For the text-containing cell, return its midpoint in (X, Y) coordinate format. 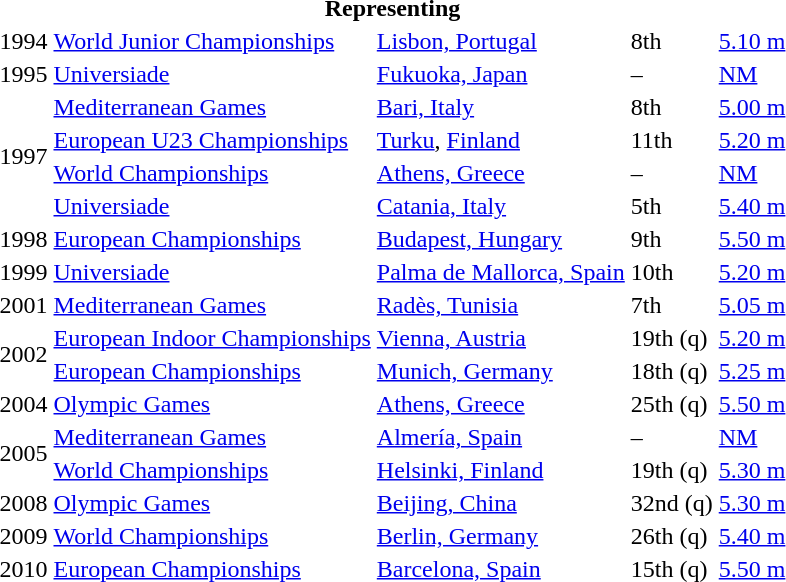
Turku, Finland (500, 140)
25th (q) (672, 404)
Berlin, Germany (500, 536)
11th (672, 140)
5th (672, 206)
7th (672, 305)
Helsinki, Finland (500, 470)
Almería, Spain (500, 437)
World Junior Championships (212, 41)
European U23 Championships (212, 140)
9th (672, 239)
European Indoor Championships (212, 338)
Fukuoka, Japan (500, 74)
Vienna, Austria (500, 338)
26th (q) (672, 536)
10th (672, 272)
Bari, Italy (500, 107)
18th (q) (672, 371)
Beijing, China (500, 503)
Radès, Tunisia (500, 305)
Lisbon, Portugal (500, 41)
Catania, Italy (500, 206)
Palma de Mallorca, Spain (500, 272)
Munich, Germany (500, 371)
Budapest, Hungary (500, 239)
32nd (q) (672, 503)
